Provide the (X, Y) coordinate of the cell's center where the given text is located.  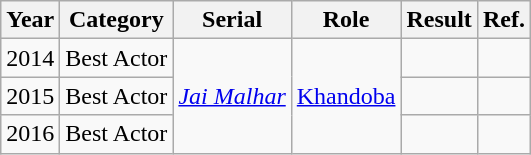
Ref. (504, 20)
2014 (30, 58)
Khandoba (346, 96)
2016 (30, 134)
2015 (30, 96)
Role (346, 20)
Result (439, 20)
Jai Malhar (232, 96)
Category (116, 20)
Year (30, 20)
Serial (232, 20)
